Extract the [X, Y] coordinate from the center of the cell holding the provided text.  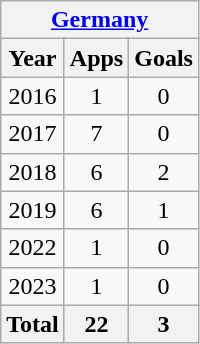
Germany [100, 20]
22 [96, 324]
Year [33, 58]
2023 [33, 286]
2017 [33, 134]
7 [96, 134]
Goals [164, 58]
2016 [33, 96]
2019 [33, 210]
2022 [33, 248]
Apps [96, 58]
2 [164, 172]
Total [33, 324]
3 [164, 324]
2018 [33, 172]
